Return the (x, y) coordinate for the center point of the cell that contains the specified text.  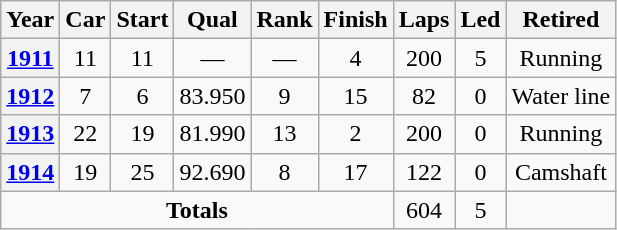
Year (30, 20)
Car (86, 20)
81.990 (212, 134)
9 (284, 96)
1914 (30, 172)
25 (142, 172)
82 (424, 96)
6 (142, 96)
92.690 (212, 172)
Retired (561, 20)
Camshaft (561, 172)
Totals (197, 210)
7 (86, 96)
Rank (284, 20)
1912 (30, 96)
Water line (561, 96)
2 (356, 134)
Qual (212, 20)
22 (86, 134)
8 (284, 172)
Start (142, 20)
Finish (356, 20)
13 (284, 134)
122 (424, 172)
83.950 (212, 96)
Led (480, 20)
17 (356, 172)
604 (424, 210)
4 (356, 58)
15 (356, 96)
1913 (30, 134)
1911 (30, 58)
Laps (424, 20)
